Provide the [x, y] coordinate of the cell's center where the given text is located.  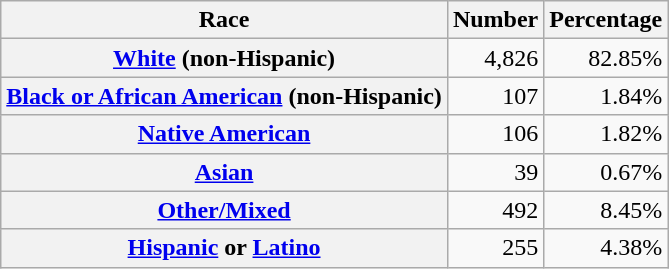
Race [224, 20]
4,826 [495, 58]
255 [495, 248]
1.82% [606, 134]
White (non-Hispanic) [224, 58]
Number [495, 20]
1.84% [606, 96]
492 [495, 210]
Percentage [606, 20]
106 [495, 134]
0.67% [606, 172]
8.45% [606, 210]
Other/Mixed [224, 210]
4.38% [606, 248]
Hispanic or Latino [224, 248]
39 [495, 172]
Native American [224, 134]
107 [495, 96]
Black or African American (non-Hispanic) [224, 96]
Asian [224, 172]
82.85% [606, 58]
